For the text-containing cell, return its midpoint in [X, Y] coordinate format. 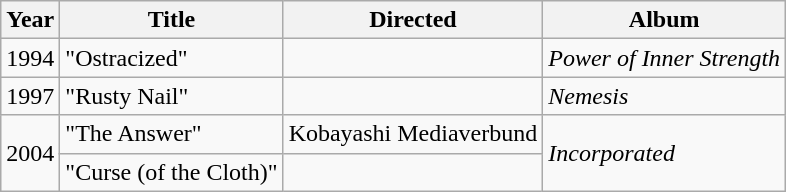
"The Answer" [172, 134]
Power of Inner Strength [664, 58]
Directed [413, 20]
Year [30, 20]
"Curse (of the Cloth)" [172, 172]
"Rusty Nail" [172, 96]
Nemesis [664, 96]
1997 [30, 96]
Incorporated [664, 153]
1994 [30, 58]
"Ostracized" [172, 58]
Kobayashi Mediaverbund [413, 134]
2004 [30, 153]
Title [172, 20]
Album [664, 20]
